Capture the cell that displays the provided text and extract its (X, Y) central coordinate. 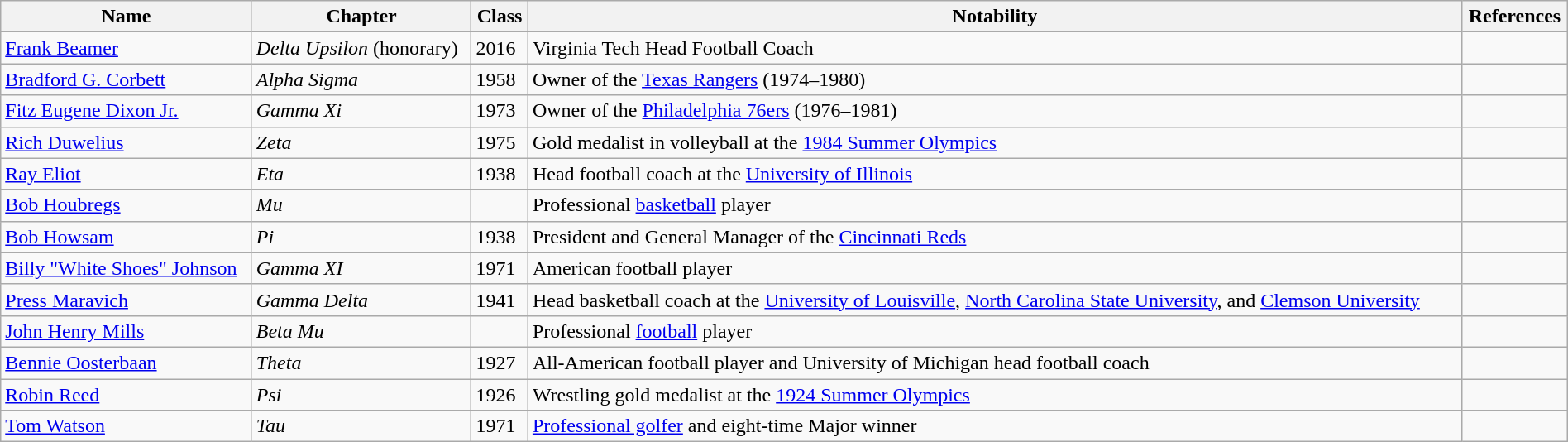
Name (126, 17)
Professional basketball player (994, 205)
Gold medalist in volleyball at the 1984 Summer Olympics (994, 142)
Alpha Sigma (361, 79)
Gamma Xi (361, 111)
Owner of the Philadelphia 76ers (1976–1981) (994, 111)
Robin Reed (126, 395)
Gamma XI (361, 268)
Bennie Oosterbaan (126, 363)
1973 (500, 111)
Tau (361, 426)
Wrestling gold medalist at the 1924 Summer Olympics (994, 395)
Fitz Eugene Dixon Jr. (126, 111)
1958 (500, 79)
Frank Beamer (126, 48)
John Henry Mills (126, 331)
Professional football player (994, 331)
1941 (500, 300)
Class (500, 17)
2016 (500, 48)
Bradford G. Corbett (126, 79)
Theta (361, 363)
1975 (500, 142)
Virginia Tech Head Football Coach (994, 48)
Psi (361, 395)
References (1515, 17)
1926 (500, 395)
Bob Houbregs (126, 205)
Mu (361, 205)
Bob Howsam (126, 237)
Rich Duwelius (126, 142)
Tom Watson (126, 426)
Professional golfer and eight-time Major winner (994, 426)
Owner of the Texas Rangers (1974–1980) (994, 79)
Delta Upsilon (honorary) (361, 48)
Eta (361, 174)
Pi (361, 237)
1927 (500, 363)
Beta Mu (361, 331)
Billy "White Shoes" Johnson (126, 268)
Press Maravich (126, 300)
All-American football player and University of Michigan head football coach (994, 363)
Head football coach at the University of Illinois (994, 174)
Gamma Delta (361, 300)
Head basketball coach at the University of Louisville, North Carolina State University, and Clemson University (994, 300)
American football player (994, 268)
Chapter (361, 17)
Notability (994, 17)
Ray Eliot (126, 174)
President and General Manager of the Cincinnati Reds (994, 237)
Zeta (361, 142)
